Locate the cell with the specified text and output its (X, Y) center coordinate. 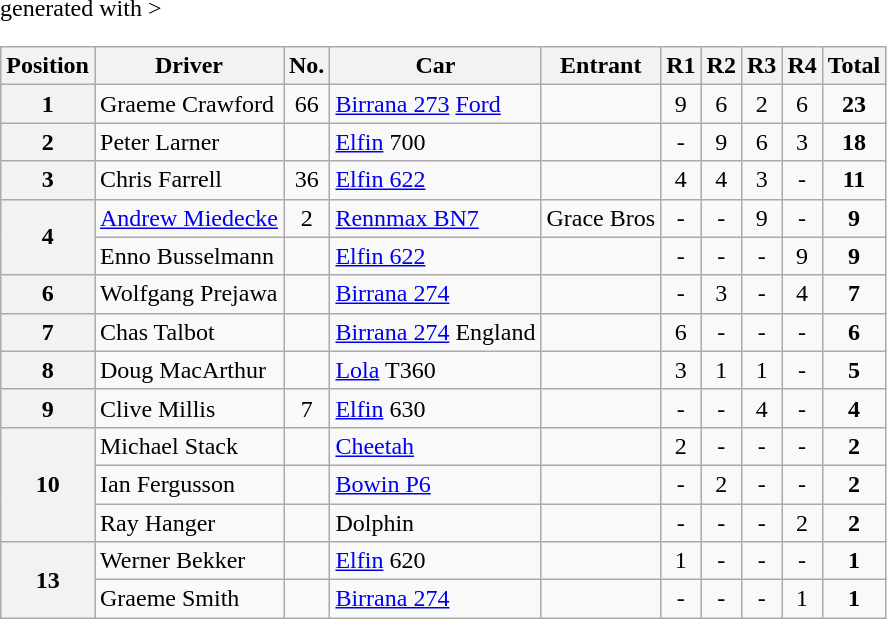
Elfin 630 (436, 408)
10 (48, 484)
Elfin 620 (436, 561)
Cheetah (436, 446)
8 (48, 370)
Position (48, 66)
Wolfgang Prejawa (188, 294)
23 (854, 104)
Enno Busselmann (188, 256)
36 (307, 180)
Doug MacArthur (188, 370)
R3 (761, 66)
Entrant (601, 66)
Clive Millis (188, 408)
Lola T360 (436, 370)
No. (307, 66)
Chris Farrell (188, 180)
Chas Talbot (188, 332)
Bowin P6 (436, 484)
Ray Hanger (188, 523)
Werner Bekker (188, 561)
Michael Stack (188, 446)
Graeme Crawford (188, 104)
Dolphin (436, 523)
Graeme Smith (188, 599)
11 (854, 180)
Andrew Miedecke (188, 218)
Birrana 274 England (436, 332)
Elfin 700 (436, 142)
R4 (802, 66)
Car (436, 66)
Rennmax BN7 (436, 218)
R1 (681, 66)
Grace Bros (601, 218)
Peter Larner (188, 142)
Driver (188, 66)
Birrana 273 Ford (436, 104)
5 (854, 370)
18 (854, 142)
13 (48, 580)
Ian Fergusson (188, 484)
66 (307, 104)
R2 (721, 66)
Total (854, 66)
